Output the (X, Y) coordinate of the center of the cell containing the given text.  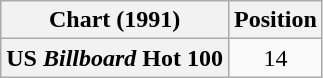
Position (276, 20)
14 (276, 58)
US Billboard Hot 100 (115, 58)
Chart (1991) (115, 20)
